Provide the [X, Y] coordinate of the cell's center where the given text is located.  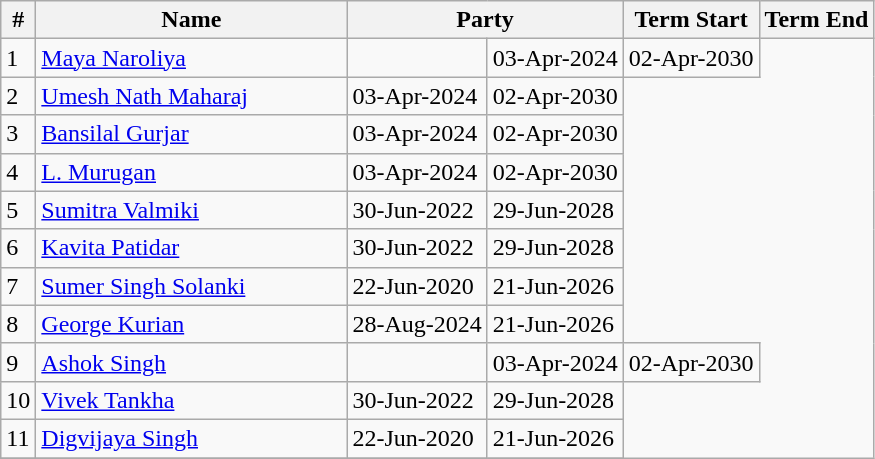
L. Murugan [192, 172]
2 [18, 96]
Term Start [691, 20]
7 [18, 286]
11 [18, 438]
Kavita Patidar [192, 248]
28-Aug-2024 [417, 324]
10 [18, 400]
Vivek Tankha [192, 400]
Digvijaya Singh [192, 438]
Sumitra Valmiki [192, 210]
Ashok Singh [192, 362]
# [18, 20]
Sumer Singh Solanki [192, 286]
3 [18, 134]
George Kurian [192, 324]
4 [18, 172]
Bansilal Gurjar [192, 134]
6 [18, 248]
Party [485, 20]
9 [18, 362]
Term End [816, 20]
8 [18, 324]
Umesh Nath Maharaj [192, 96]
Name [192, 20]
5 [18, 210]
1 [18, 58]
Maya Naroliya [192, 58]
